From the cell containing the given text, extract its center point as (x, y) coordinate. 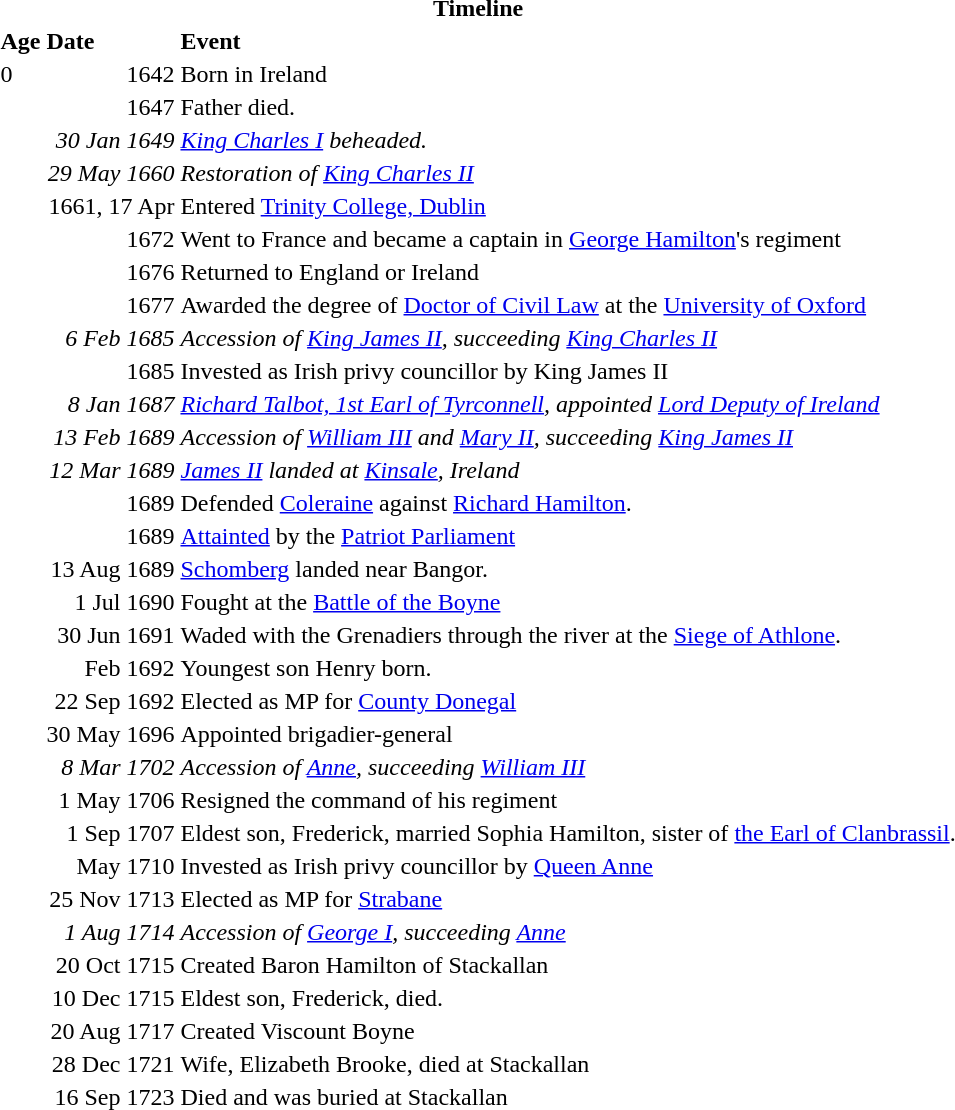
29 May 1660 (110, 173)
1 Jul 1690 (110, 602)
8 Mar 1702 (110, 767)
1 Aug 1714 (110, 932)
20 Aug 1717 (110, 1031)
30 Jun 1691 (110, 635)
1647 (110, 107)
8 Jan 1687 (110, 404)
10 Dec 1715 (110, 998)
28 Dec 1721 (110, 1064)
1661, 17 Apr (110, 206)
May 1710 (110, 866)
Date (110, 41)
6 Feb 1685 (110, 338)
22 Sep 1692 (110, 701)
1642 (110, 74)
30 Jan 1649 (110, 140)
30 May 1696 (110, 734)
13 Feb 1689 (110, 437)
Feb 1692 (110, 668)
1672 (110, 239)
1676 (110, 272)
1 May 1706 (110, 800)
12 Mar 1689 (110, 470)
1685 (110, 371)
20 Oct 1715 (110, 965)
1 Sep 1707 (110, 833)
1677 (110, 305)
25 Nov 1713 (110, 899)
13 Aug 1689 (110, 569)
